Detect which cell encompasses the target text, then output its [x, y] center coordinate. 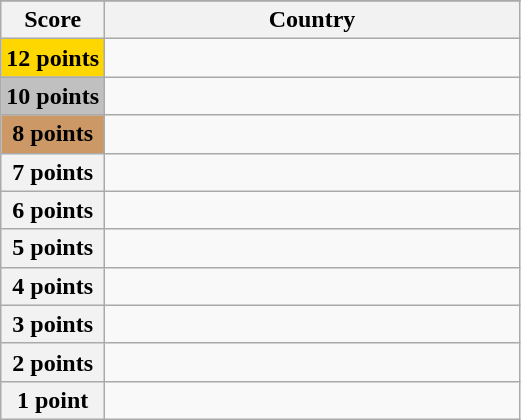
12 points [53, 58]
10 points [53, 96]
4 points [53, 286]
Score [53, 20]
2 points [53, 362]
Country [312, 20]
8 points [53, 134]
3 points [53, 324]
1 point [53, 400]
7 points [53, 172]
5 points [53, 248]
6 points [53, 210]
